Locate the cell with the specified text and output its (X, Y) center coordinate. 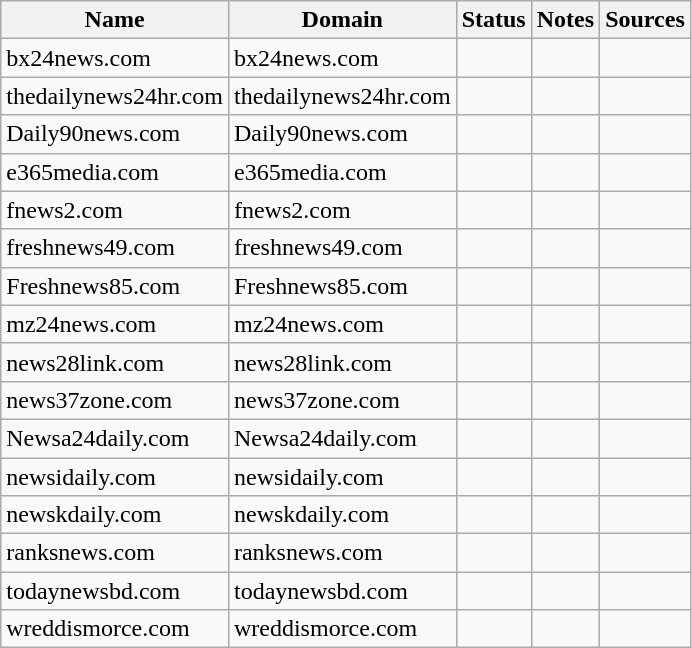
Name (115, 20)
Domain (342, 20)
Status (494, 20)
Sources (646, 20)
Notes (565, 20)
